Scan for the cell matching the given text and deliver its [x, y] coordinate at center. 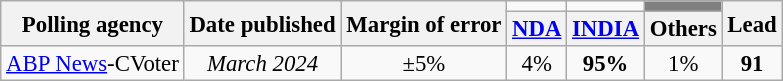
Polling agency [92, 24]
Margin of error [424, 24]
Others [683, 30]
ABP News-CVoter [92, 64]
95% [606, 64]
INDIA [606, 30]
Lead [752, 24]
March 2024 [262, 64]
91 [752, 64]
NDA [537, 30]
1% [683, 64]
±5% [424, 64]
4% [537, 64]
Date published [262, 24]
